Extract the (x, y) coordinate from the center of the cell holding the provided text.  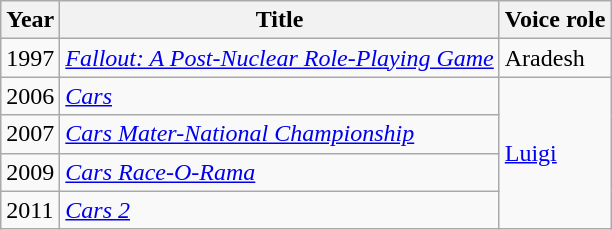
Cars Mater-National Championship (280, 134)
Voice role (555, 20)
2009 (30, 172)
Fallout: A Post-Nuclear Role-Playing Game (280, 58)
1997 (30, 58)
2006 (30, 96)
2011 (30, 210)
Cars (280, 96)
Luigi (555, 153)
2007 (30, 134)
Cars Race-O-Rama (280, 172)
Cars 2 (280, 210)
Year (30, 20)
Title (280, 20)
Aradesh (555, 58)
